Provide the (X, Y) coordinate of the cell's center where the given text is located.  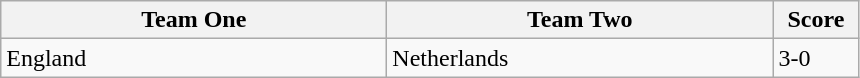
3-0 (816, 58)
Team Two (580, 20)
Netherlands (580, 58)
Team One (194, 20)
Score (816, 20)
England (194, 58)
